Extract the [X, Y] coordinate from the center of the cell holding the provided text.  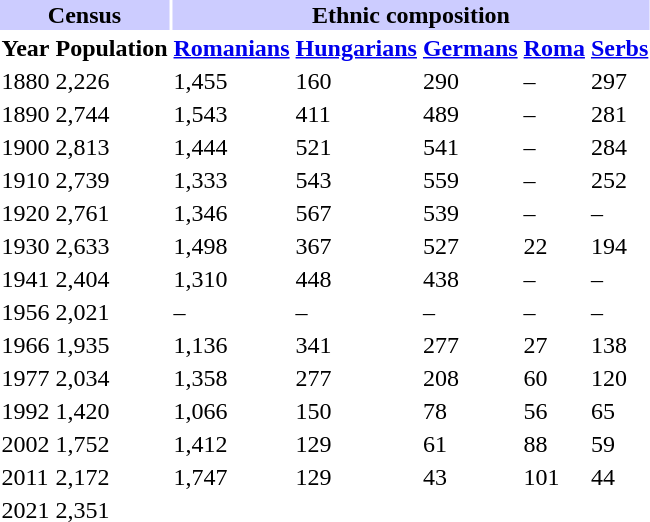
1,412 [232, 444]
1910 [26, 180]
1,066 [232, 411]
Romanians [232, 48]
1900 [26, 147]
Roma [554, 48]
194 [619, 246]
56 [554, 411]
88 [554, 444]
567 [356, 213]
341 [356, 345]
1992 [26, 411]
2,226 [112, 81]
2,633 [112, 246]
1,346 [232, 213]
2011 [26, 477]
Serbs [619, 48]
2,813 [112, 147]
120 [619, 378]
1,752 [112, 444]
2,404 [112, 279]
1,136 [232, 345]
61 [470, 444]
1930 [26, 246]
297 [619, 81]
65 [619, 411]
Hungarians [356, 48]
2002 [26, 444]
252 [619, 180]
521 [356, 147]
2,739 [112, 180]
284 [619, 147]
208 [470, 378]
59 [619, 444]
1,935 [112, 345]
2,172 [112, 477]
78 [470, 411]
27 [554, 345]
281 [619, 114]
Germans [470, 48]
Census [84, 15]
1,420 [112, 411]
Year [26, 48]
1920 [26, 213]
44 [619, 477]
1890 [26, 114]
1,310 [232, 279]
43 [470, 477]
559 [470, 180]
150 [356, 411]
2,021 [112, 312]
1,455 [232, 81]
541 [470, 147]
160 [356, 81]
1941 [26, 279]
1966 [26, 345]
411 [356, 114]
1,444 [232, 147]
438 [470, 279]
Ethnic composition [411, 15]
1,543 [232, 114]
60 [554, 378]
1,498 [232, 246]
448 [356, 279]
527 [470, 246]
101 [554, 477]
2,034 [112, 378]
543 [356, 180]
138 [619, 345]
539 [470, 213]
2,744 [112, 114]
489 [470, 114]
1,747 [232, 477]
2,761 [112, 213]
1956 [26, 312]
1880 [26, 81]
290 [470, 81]
22 [554, 246]
1,333 [232, 180]
1,358 [232, 378]
1977 [26, 378]
Population [112, 48]
367 [356, 246]
